Output the [X, Y] coordinate of the center of the cell containing the given text.  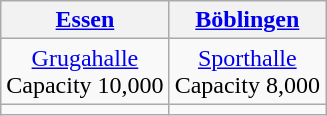
SporthalleCapacity 8,000 [247, 72]
GrugahalleCapacity 10,000 [85, 72]
Böblingen [247, 20]
Essen [85, 20]
